Provide the [X, Y] coordinate of the cell's center where the given text is located.  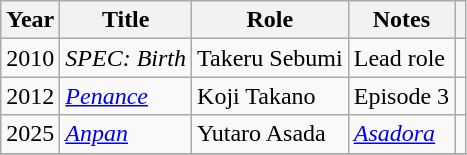
Penance [126, 96]
Role [270, 20]
Notes [401, 20]
Lead role [401, 58]
2012 [30, 96]
Koji Takano [270, 96]
Episode 3 [401, 96]
Year [30, 20]
Asadora [401, 134]
Anpan [126, 134]
Takeru Sebumi [270, 58]
2010 [30, 58]
Yutaro Asada [270, 134]
2025 [30, 134]
Title [126, 20]
SPEC: Birth [126, 58]
